Extract the (x, y) coordinate from the center of the cell holding the provided text.  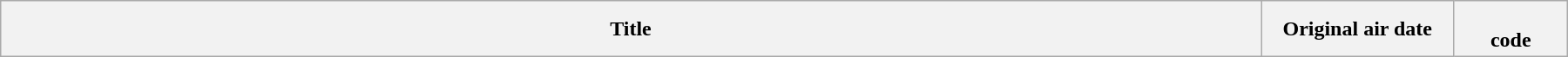
Original air date (1357, 29)
code (1511, 29)
Title (631, 29)
